Capture the cell that displays the provided text and extract its (X, Y) central coordinate. 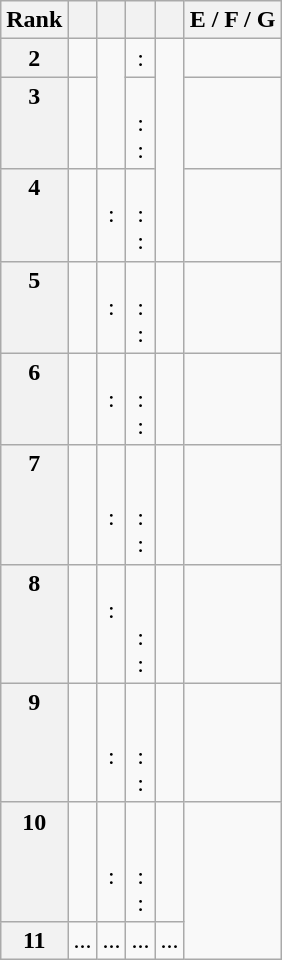
5 (34, 307)
4 (34, 215)
7 (34, 504)
2 (34, 58)
10 (34, 862)
8 (34, 624)
Rank (34, 20)
E / F / G (232, 20)
3 (34, 123)
6 (34, 399)
11 (34, 940)
9 (34, 742)
